Identify which cell holds the provided text, then report its (x, y) central coordinate. 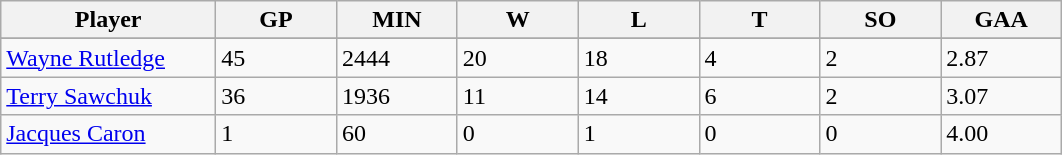
T (760, 20)
14 (638, 96)
1936 (396, 96)
3.07 (1002, 96)
Wayne Rutledge (108, 58)
W (518, 20)
45 (276, 58)
Player (108, 20)
6 (760, 96)
GP (276, 20)
2.87 (1002, 58)
4.00 (1002, 134)
18 (638, 58)
2444 (396, 58)
GAA (1002, 20)
MIN (396, 20)
SO (880, 20)
Jacques Caron (108, 134)
20 (518, 58)
Terry Sawchuk (108, 96)
11 (518, 96)
60 (396, 134)
L (638, 20)
36 (276, 96)
4 (760, 58)
